Output the (x, y) coordinate of the center of the cell containing the given text.  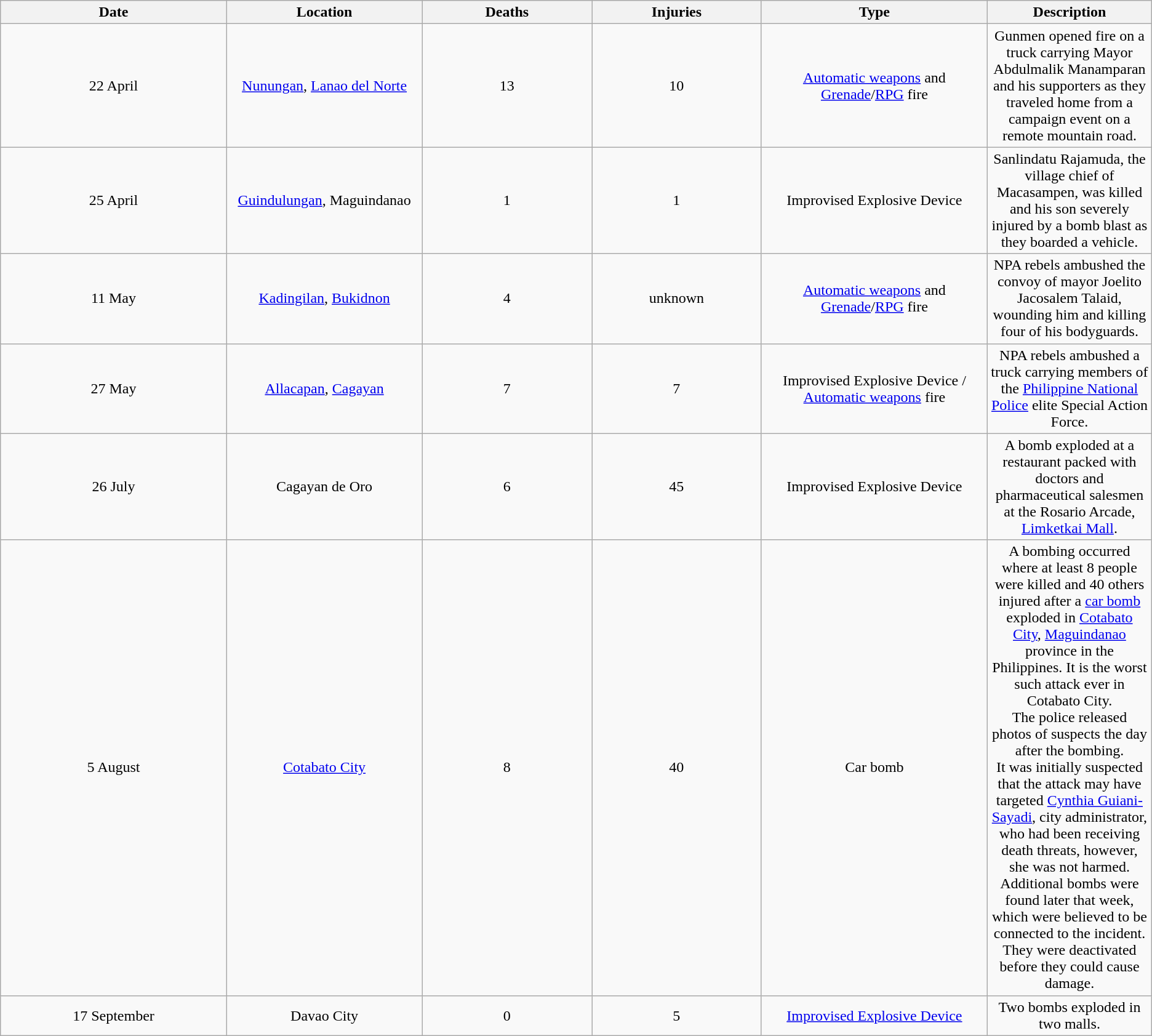
unknown (677, 299)
Location (324, 12)
4 (507, 299)
Davao City (324, 1016)
8 (507, 768)
Description (1070, 12)
10 (677, 86)
5 August (113, 768)
Injuries (677, 12)
0 (507, 1016)
NPA rebels ambushed a truck carrying members of the Philippine National Police elite Special Action Force. (1070, 388)
Car bomb (874, 768)
A bomb exploded at a restaurant packed with doctors and pharmaceutical salesmen at the Rosario Arcade, Limketkai Mall. (1070, 486)
Improvised Explosive Device / Automatic weapons fire (874, 388)
Allacapan, Cagayan (324, 388)
40 (677, 768)
5 (677, 1016)
Sanlindatu Rajamuda, the village chief of Macasampen, was killed and his son severely injured by a bomb blast as they boarded a vehicle. (1070, 201)
26 July (113, 486)
22 April (113, 86)
Nunungan, Lanao del Norte (324, 86)
Type (874, 12)
25 April (113, 201)
Two bombs exploded in two malls. (1070, 1016)
Cagayan de Oro (324, 486)
11 May (113, 299)
Cotabato City (324, 768)
NPA rebels ambushed the convoy of mayor Joelito Jacosalem Talaid, wounding him and killing four of his bodyguards. (1070, 299)
6 (507, 486)
45 (677, 486)
Deaths (507, 12)
Guindulungan, Maguindanao (324, 201)
17 September (113, 1016)
Kadingilan, Bukidnon (324, 299)
27 May (113, 388)
Date (113, 12)
13 (507, 86)
